Output the [x, y] coordinate of the center of the cell containing the given text.  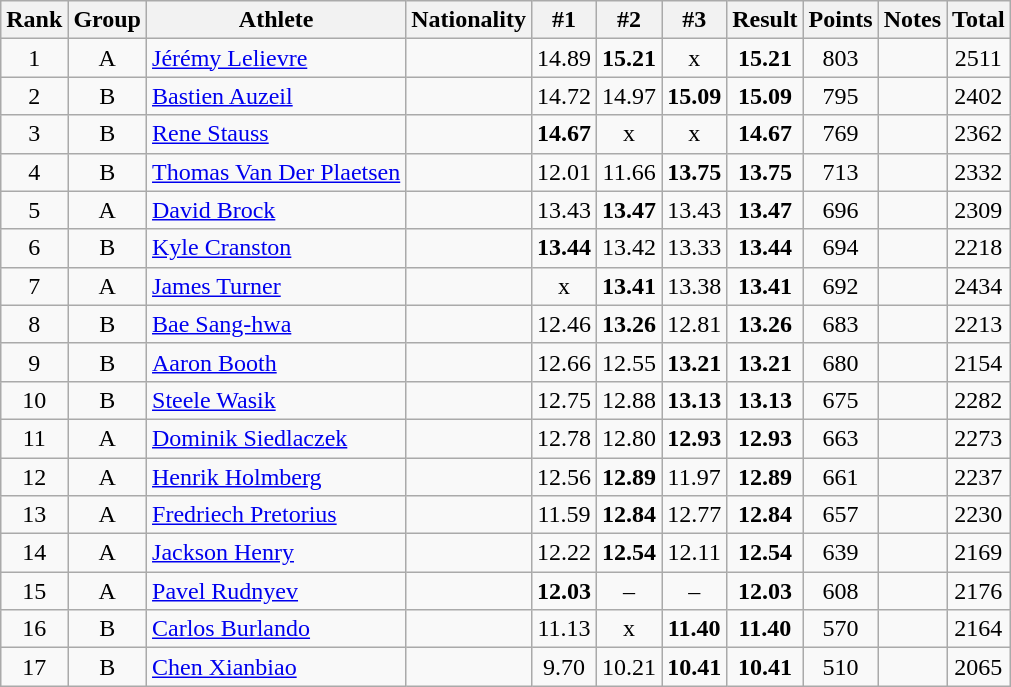
13.42 [630, 248]
12.11 [694, 553]
14 [34, 553]
2511 [979, 58]
Kyle Cranston [276, 248]
Notes [912, 20]
9 [34, 362]
6 [34, 248]
15 [34, 591]
2282 [979, 400]
803 [840, 58]
663 [840, 438]
8 [34, 324]
2230 [979, 515]
2332 [979, 172]
2169 [979, 553]
2309 [979, 210]
10.21 [630, 667]
570 [840, 629]
1 [34, 58]
Result [765, 20]
510 [840, 667]
16 [34, 629]
11.59 [564, 515]
2218 [979, 248]
James Turner [276, 286]
13 [34, 515]
David Brock [276, 210]
2237 [979, 477]
Group [108, 20]
4 [34, 172]
692 [840, 286]
11.97 [694, 477]
12.80 [630, 438]
12.66 [564, 362]
12 [34, 477]
Bastien Auzeil [276, 96]
795 [840, 96]
Henrik Holmberg [276, 477]
12.46 [564, 324]
683 [840, 324]
2 [34, 96]
12.01 [564, 172]
713 [840, 172]
608 [840, 591]
2402 [979, 96]
12.88 [630, 400]
Carlos Burlando [276, 629]
12.55 [630, 362]
Aaron Booth [276, 362]
Jérémy Lelievre [276, 58]
675 [840, 400]
14.97 [630, 96]
12.81 [694, 324]
Steele Wasik [276, 400]
Total [979, 20]
5 [34, 210]
3 [34, 134]
Chen Xianbiao [276, 667]
11.66 [630, 172]
Nationality [469, 20]
14.72 [564, 96]
680 [840, 362]
#2 [630, 20]
Thomas Van Der Plaetsen [276, 172]
Rene Stauss [276, 134]
Rank [34, 20]
661 [840, 477]
657 [840, 515]
12.22 [564, 553]
2213 [979, 324]
696 [840, 210]
2434 [979, 286]
2273 [979, 438]
#1 [564, 20]
#3 [694, 20]
Athlete [276, 20]
12.77 [694, 515]
Pavel Rudnyev [276, 591]
9.70 [564, 667]
12.78 [564, 438]
7 [34, 286]
10 [34, 400]
12.56 [564, 477]
639 [840, 553]
13.38 [694, 286]
12.75 [564, 400]
Dominik Siedlaczek [276, 438]
Fredriech Pretorius [276, 515]
2362 [979, 134]
2164 [979, 629]
11.13 [564, 629]
Points [840, 20]
2065 [979, 667]
694 [840, 248]
Bae Sang-hwa [276, 324]
2176 [979, 591]
2154 [979, 362]
13.33 [694, 248]
14.89 [564, 58]
769 [840, 134]
Jackson Henry [276, 553]
11 [34, 438]
17 [34, 667]
